Locate the cell with the specified text and output its [X, Y] center coordinate. 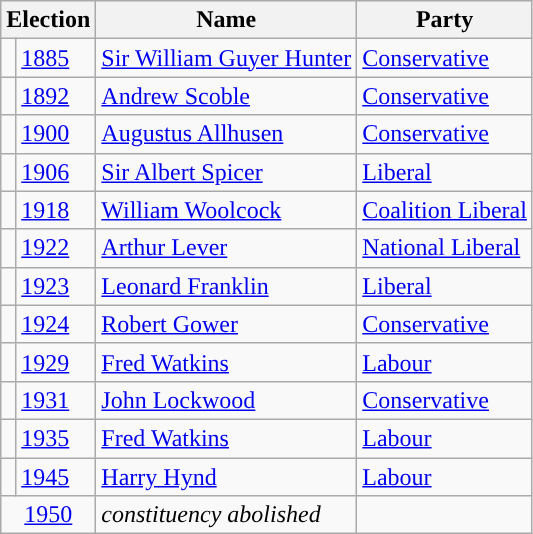
1918 [56, 210]
1885 [56, 58]
1935 [56, 438]
1922 [56, 248]
1923 [56, 286]
1900 [56, 134]
Election [48, 20]
Coalition Liberal [445, 210]
Sir Albert Spicer [226, 172]
Arthur Lever [226, 248]
Leonard Franklin [226, 286]
Name [226, 20]
1945 [56, 477]
1931 [56, 400]
1950 [48, 515]
Sir William Guyer Hunter [226, 58]
Party [445, 20]
Andrew Scoble [226, 96]
1924 [56, 324]
1906 [56, 172]
John Lockwood [226, 400]
Augustus Allhusen [226, 134]
1892 [56, 96]
National Liberal [445, 248]
William Woolcock [226, 210]
Harry Hynd [226, 477]
constituency abolished [226, 515]
Robert Gower [226, 324]
1929 [56, 362]
